Locate the cell with the specified text and output its [X, Y] center coordinate. 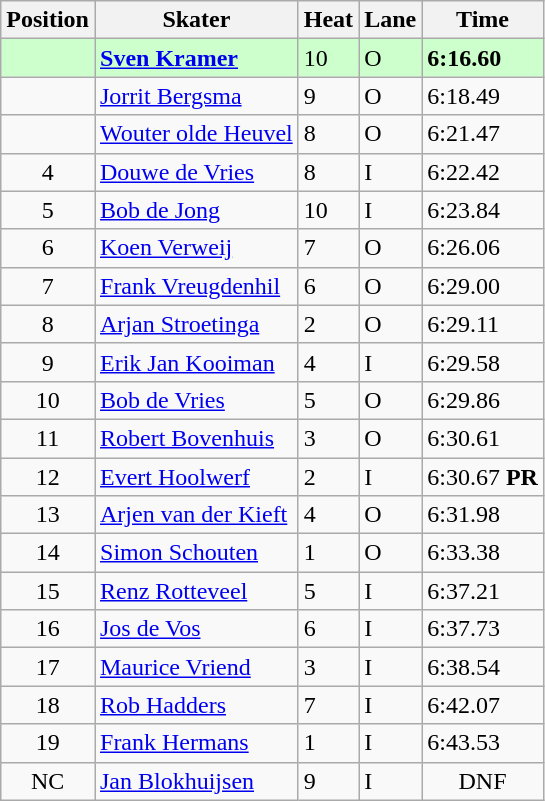
6:30.61 [483, 438]
14 [48, 553]
Bob de Jong [196, 210]
6:30.67 PR [483, 477]
Lane [390, 20]
6:37.73 [483, 629]
Position [48, 20]
Arjen van der Kieft [196, 515]
Arjan Stroetinga [196, 324]
6:33.38 [483, 553]
Maurice Vriend [196, 667]
12 [48, 477]
6:18.49 [483, 96]
Jan Blokhuijsen [196, 781]
6:23.84 [483, 210]
Rob Hadders [196, 705]
Renz Rotteveel [196, 591]
Erik Jan Kooiman [196, 362]
Douwe de Vries [196, 172]
Wouter olde Heuvel [196, 134]
6:42.07 [483, 705]
Bob de Vries [196, 400]
6:29.58 [483, 362]
6:21.47 [483, 134]
6:38.54 [483, 667]
6:16.60 [483, 58]
Frank Vreugdenhil [196, 286]
Heat [328, 20]
6:22.42 [483, 172]
6:29.11 [483, 324]
Time [483, 20]
6:37.21 [483, 591]
18 [48, 705]
Evert Hoolwerf [196, 477]
Robert Bovenhuis [196, 438]
Frank Hermans [196, 743]
13 [48, 515]
19 [48, 743]
16 [48, 629]
NC [48, 781]
6:29.86 [483, 400]
17 [48, 667]
6:43.53 [483, 743]
6:26.06 [483, 248]
11 [48, 438]
Jos de Vos [196, 629]
6:31.98 [483, 515]
6:29.00 [483, 286]
Sven Kramer [196, 58]
Jorrit Bergsma [196, 96]
DNF [483, 781]
Koen Verweij [196, 248]
15 [48, 591]
Simon Schouten [196, 553]
Skater [196, 20]
